Locate the cell with the specified text and output its [X, Y] center coordinate. 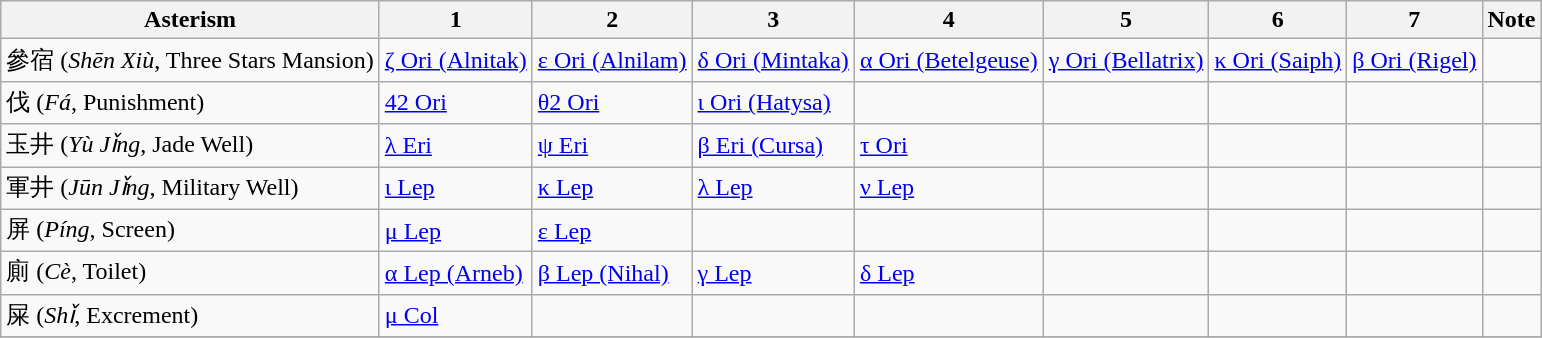
τ Ori [948, 146]
ψ Eri [612, 146]
μ Lep [456, 230]
γ Ori (Bellatrix) [1126, 60]
6 [1278, 20]
β Lep (Nihal) [612, 274]
廁 (Cè, Toilet) [190, 274]
δ Lep [948, 274]
ι Lep [456, 188]
2 [612, 20]
ζ Ori (Alnitak) [456, 60]
玉井 (Yù Jǐng, Jade Well) [190, 146]
α Lep (Arneb) [456, 274]
α Ori (Betelgeuse) [948, 60]
θ2 Ori [612, 102]
參宿 (Shēn Xiù, Three Stars Mansion) [190, 60]
μ Col [456, 316]
γ Lep [773, 274]
ι Ori (Hatysa) [773, 102]
κ Lep [612, 188]
4 [948, 20]
1 [456, 20]
伐 (Fá, Punishment) [190, 102]
ε Lep [612, 230]
λ Eri [456, 146]
軍井 (Jūn Jǐng, Military Well) [190, 188]
Asterism [190, 20]
7 [1414, 20]
ε Ori (Alnilam) [612, 60]
屏 (Píng, Screen) [190, 230]
β Ori (Rigel) [1414, 60]
β Eri (Cursa) [773, 146]
42 Ori [456, 102]
κ Ori (Saiph) [1278, 60]
Note [1512, 20]
3 [773, 20]
5 [1126, 20]
ν Lep [948, 188]
δ Ori (Mintaka) [773, 60]
λ Lep [773, 188]
屎 (Shǐ, Excrement) [190, 316]
